Extract the [x, y] coordinate from the center of the cell holding the provided text.  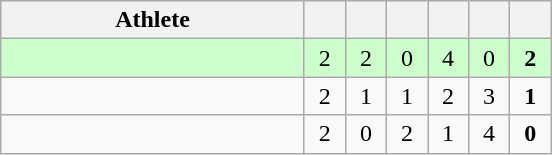
3 [490, 96]
Athlete [153, 20]
